From the cell containing the given text, extract its center point as [X, Y] coordinate. 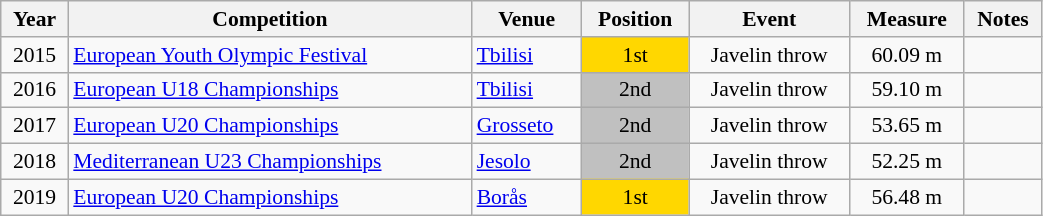
2019 [35, 197]
European U18 Championships [270, 90]
Competition [270, 19]
Year [35, 19]
60.09 m [907, 55]
Borås [527, 197]
52.25 m [907, 162]
2016 [35, 90]
Notes [1003, 19]
Grosseto [527, 126]
Measure [907, 19]
2015 [35, 55]
Venue [527, 19]
Jesolo [527, 162]
Mediterranean U23 Championships [270, 162]
56.48 m [907, 197]
Event [770, 19]
European Youth Olympic Festival [270, 55]
53.65 m [907, 126]
2018 [35, 162]
2017 [35, 126]
Position [636, 19]
59.10 m [907, 90]
